Search for the cell housing the specified text and yield its (x, y) center coordinate. 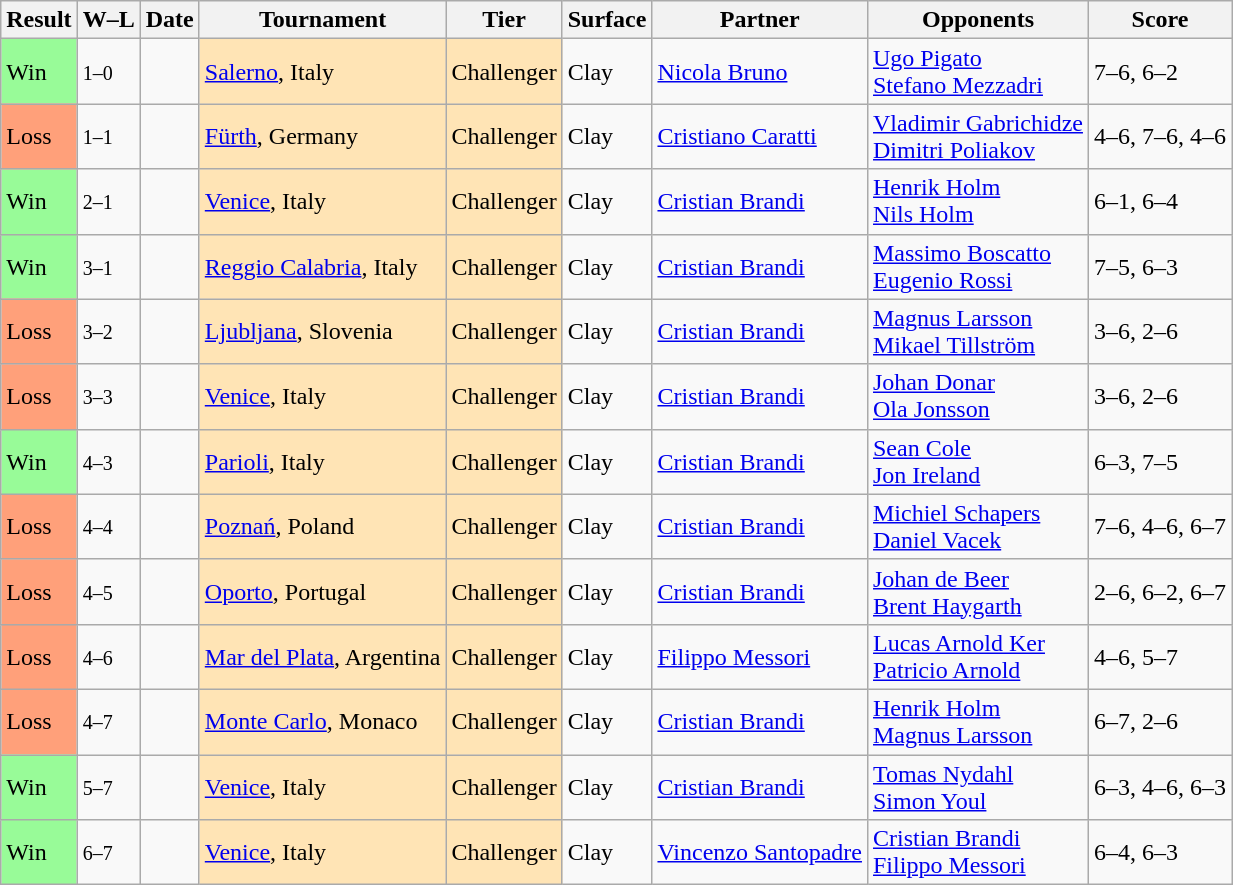
Magnus Larsson Mikael Tillström (978, 332)
Poznań, Poland (322, 526)
4–4 (108, 526)
Johan Donar Ola Jonsson (978, 396)
4–6, 7–6, 4–6 (1160, 136)
4–6, 5–7 (1160, 656)
Nicola Bruno (760, 72)
Ljubljana, Slovenia (322, 332)
1–0 (108, 72)
Surface (607, 20)
Vladimir Gabrichidze Dimitri Poliakov (978, 136)
Massimo Boscatto Eugenio Rossi (978, 266)
Monte Carlo, Monaco (322, 722)
4–5 (108, 592)
Cristian Brandi Filippo Messori (978, 852)
Ugo Pigato Stefano Mezzadri (978, 72)
Henrik Holm Magnus Larsson (978, 722)
6–7 (108, 852)
Cristiano Caratti (760, 136)
Filippo Messori (760, 656)
Oporto, Portugal (322, 592)
Tier (504, 20)
Michiel Schapers Daniel Vacek (978, 526)
5–7 (108, 786)
Reggio Calabria, Italy (322, 266)
7–6, 4–6, 6–7 (1160, 526)
4–6 (108, 656)
Salerno, Italy (322, 72)
Lucas Arnold Ker Patricio Arnold (978, 656)
6–4, 6–3 (1160, 852)
Sean Cole Jon Ireland (978, 462)
3–2 (108, 332)
Johan de Beer Brent Haygarth (978, 592)
6–3, 4–6, 6–3 (1160, 786)
W–L (108, 20)
6–7, 2–6 (1160, 722)
6–3, 7–5 (1160, 462)
Score (1160, 20)
2–1 (108, 202)
3–1 (108, 266)
3–3 (108, 396)
Partner (760, 20)
2–6, 6–2, 6–7 (1160, 592)
Fürth, Germany (322, 136)
Vincenzo Santopadre (760, 852)
Opponents (978, 20)
Tournament (322, 20)
Parioli, Italy (322, 462)
Tomas Nydahl Simon Youl (978, 786)
7–6, 6–2 (1160, 72)
4–3 (108, 462)
1–1 (108, 136)
7–5, 6–3 (1160, 266)
4–7 (108, 722)
6–1, 6–4 (1160, 202)
Date (170, 20)
Mar del Plata, Argentina (322, 656)
Henrik Holm Nils Holm (978, 202)
Result (39, 20)
